Return [X, Y] of the center of cell containing provided text 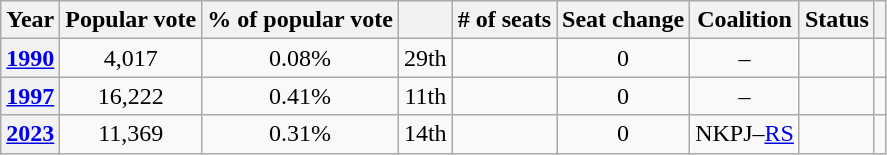
1997 [30, 96]
% of popular vote [300, 20]
Year [30, 20]
0.08% [300, 58]
14th [425, 134]
0.31% [300, 134]
4,017 [131, 58]
0.41% [300, 96]
Seat change [624, 20]
NKPJ–RS [745, 134]
Popular vote [131, 20]
29th [425, 58]
11th [425, 96]
2023 [30, 134]
Coalition [745, 20]
11,369 [131, 134]
# of seats [504, 20]
16,222 [131, 96]
Status [836, 20]
1990 [30, 58]
